Provide the (X, Y) coordinate of the cell's center where the given text is located.  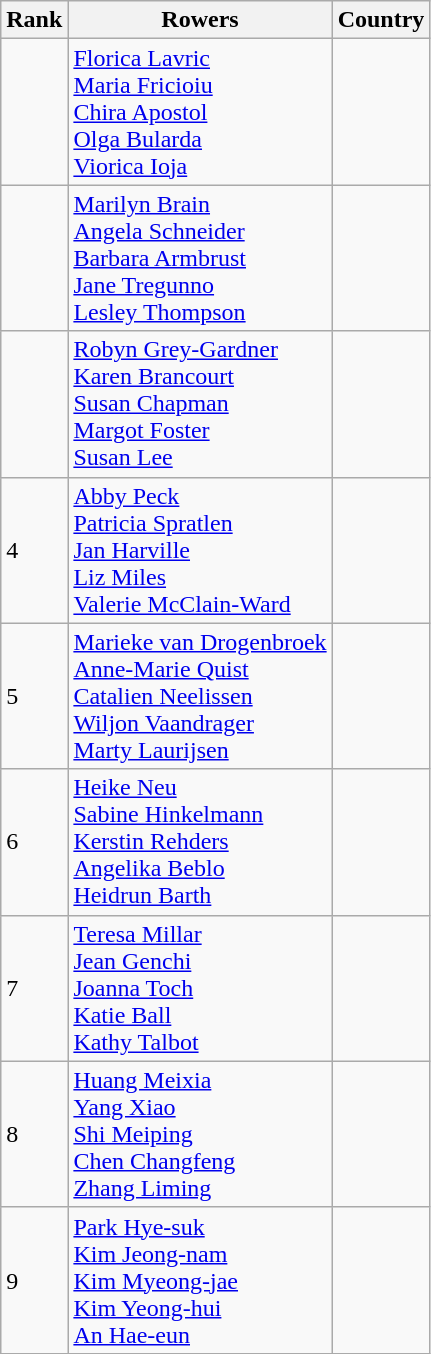
Marilyn BrainAngela SchneiderBarbara ArmbrustJane TregunnoLesley Thompson (200, 258)
Abby PeckPatricia SpratlenJan HarvilleLiz MilesValerie McClain-Ward (200, 550)
Robyn Grey-GardnerKaren BrancourtSusan ChapmanMargot FosterSusan Lee (200, 404)
Teresa MillarJean GenchiJoanna TochKatie BallKathy Talbot (200, 988)
Florica LavricMaria FricioiuChira ApostolOlga BulardaViorica Ioja (200, 112)
Rowers (200, 20)
8 (34, 1134)
Huang MeixiaYang XiaoShi MeipingChen ChangfengZhang Liming (200, 1134)
Marieke van DrogenbroekAnne-Marie QuistCatalien NeelissenWiljon VaandragerMarty Laurijsen (200, 696)
6 (34, 842)
7 (34, 988)
Heike NeuSabine HinkelmannKerstin RehdersAngelika BebloHeidrun Barth (200, 842)
4 (34, 550)
9 (34, 1280)
Country (381, 20)
Park Hye-sukKim Jeong-namKim Myeong-jaeKim Yeong-huiAn Hae-eun (200, 1280)
5 (34, 696)
Rank (34, 20)
